Find where the given text appears and provide that cell's center as (x, y) coordinate. 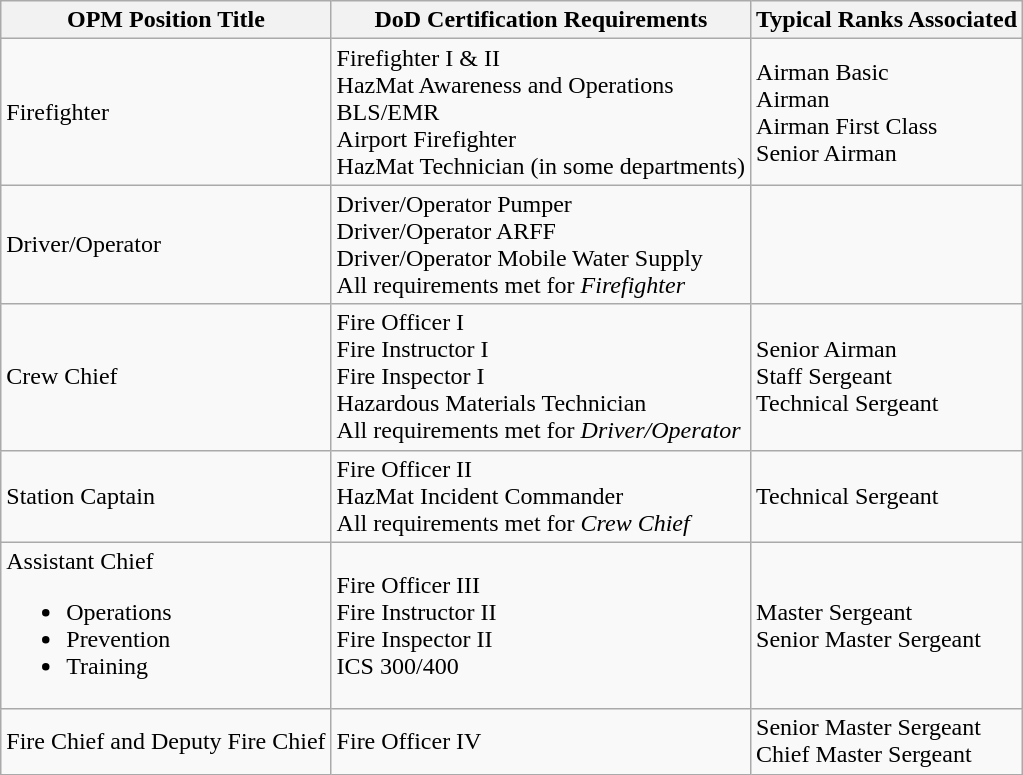
Master SergeantSenior Master Sergeant (887, 626)
Fire Officer IFire Instructor IFire Inspector IHazardous Materials TechnicianAll requirements met for Driver/Operator (540, 377)
Fire Officer IV (540, 742)
Airman BasicAirmanAirman First ClassSenior Airman (887, 112)
Crew Chief (166, 377)
DoD Certification Requirements (540, 20)
OPM Position Title (166, 20)
Fire Officer IIIFire Instructor IIFire Inspector IIICS 300/400 (540, 626)
Fire Chief and Deputy Fire Chief (166, 742)
Driver/Operator (166, 244)
Station Captain (166, 496)
Fire Officer IIHazMat Incident CommanderAll requirements met for Crew Chief (540, 496)
Senior Master SergeantChief Master Sergeant (887, 742)
Technical Sergeant (887, 496)
Firefighter (166, 112)
Senior AirmanStaff SergeantTechnical Sergeant (887, 377)
Typical Ranks Associated (887, 20)
Firefighter I & IIHazMat Awareness and OperationsBLS/EMRAirport FirefighterHazMat Technician (in some departments) (540, 112)
Driver/Operator PumperDriver/Operator ARFFDriver/Operator Mobile Water SupplyAll requirements met for Firefighter (540, 244)
Assistant ChiefOperationsPreventionTraining (166, 626)
